Return the [x, y] coordinate for the center point of the cell that contains the specified text.  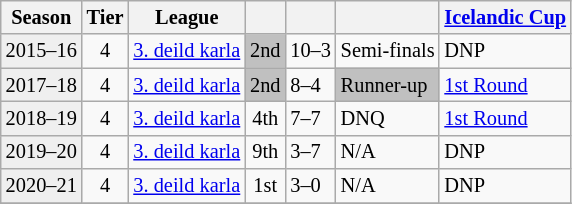
Runner-up [388, 85]
DNQ [388, 118]
Semi-finals [388, 51]
7–7 [310, 118]
Tier [106, 17]
10–3 [310, 51]
League [186, 17]
Icelandic Cup [504, 17]
2017–18 [42, 85]
9th [265, 152]
8–4 [310, 85]
4th [265, 118]
3–0 [310, 186]
Season [42, 17]
3–7 [310, 152]
2019–20 [42, 152]
1st [265, 186]
2015–16 [42, 51]
2018–19 [42, 118]
2020–21 [42, 186]
